Find where the given text appears and provide that cell's center as (X, Y) coordinate. 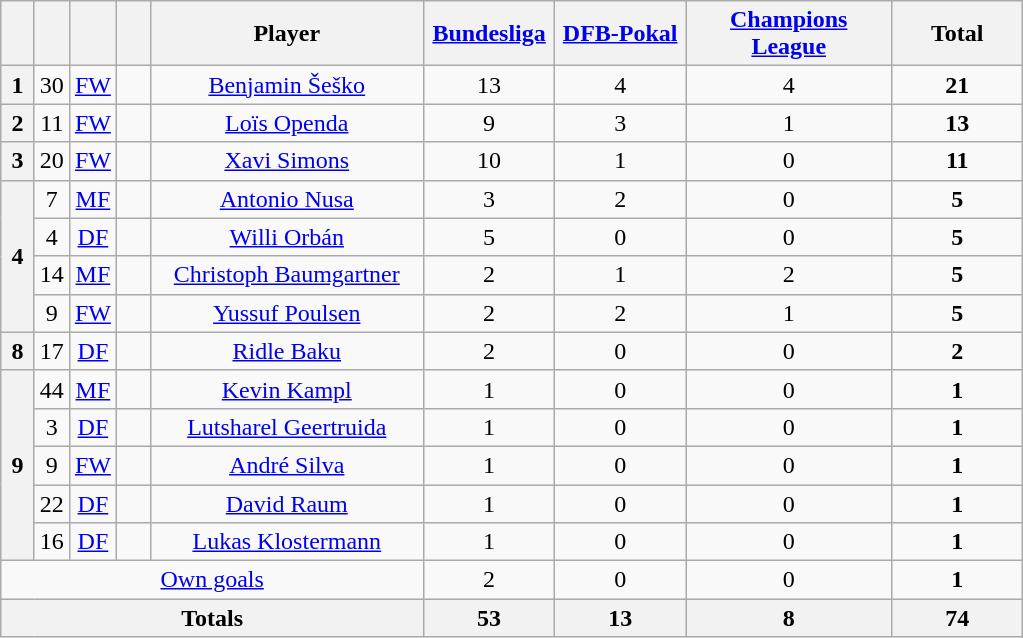
44 (52, 389)
Player (287, 34)
Own goals (212, 580)
Loïs Openda (287, 123)
Totals (212, 618)
20 (52, 161)
10 (490, 161)
David Raum (287, 503)
Lutsharel Geertruida (287, 427)
74 (958, 618)
Christoph Baumgartner (287, 275)
17 (52, 351)
Ridle Baku (287, 351)
53 (490, 618)
Willi Orbán (287, 237)
30 (52, 85)
14 (52, 275)
Yussuf Poulsen (287, 313)
7 (52, 199)
Bundesliga (490, 34)
Kevin Kampl (287, 389)
16 (52, 542)
Lukas Klostermann (287, 542)
André Silva (287, 465)
Total (958, 34)
21 (958, 85)
Benjamin Šeško (287, 85)
22 (52, 503)
Champions League (789, 34)
Xavi Simons (287, 161)
DFB-Pokal (620, 34)
Antonio Nusa (287, 199)
